Search for the cell housing the specified text and yield its [X, Y] center coordinate. 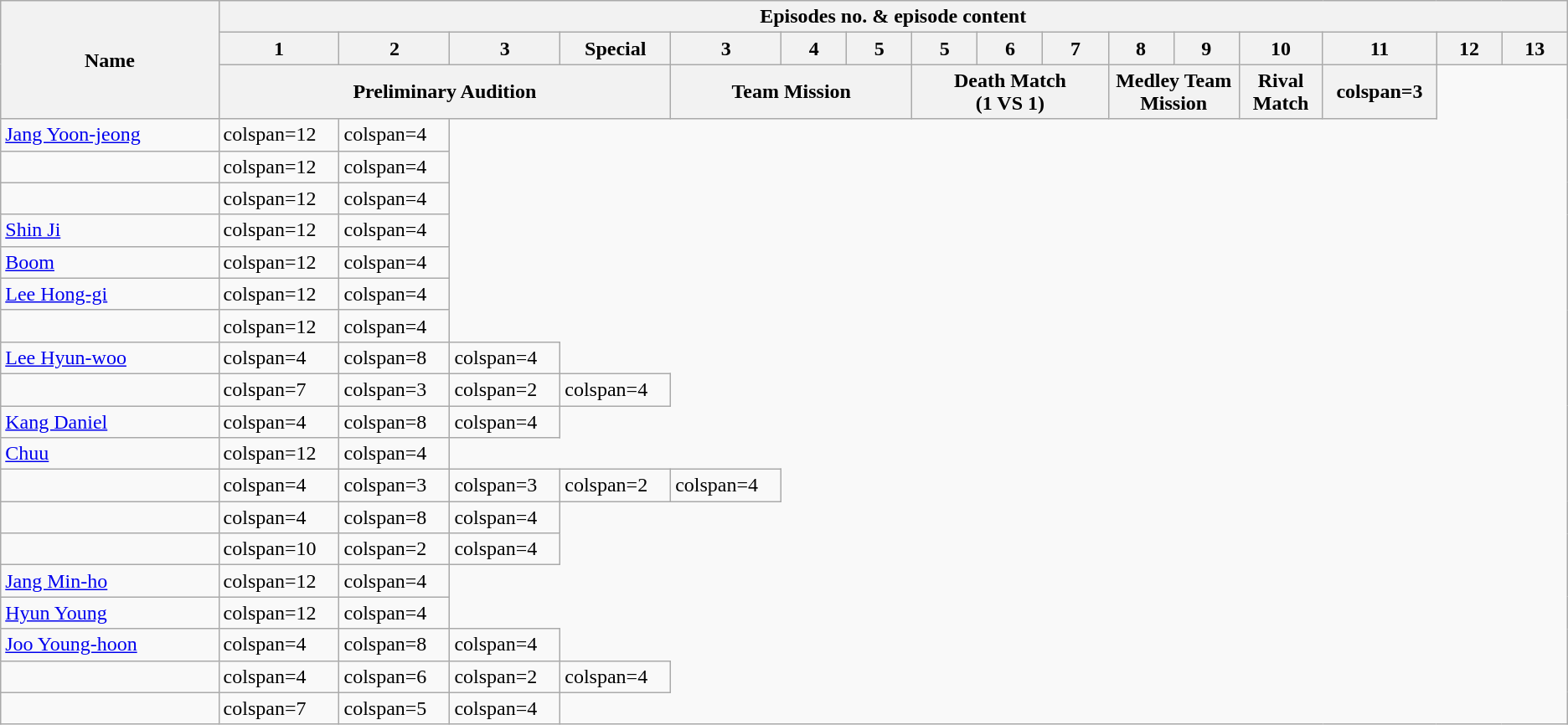
11 [1380, 49]
13 [1534, 49]
4 [814, 49]
Death Match(1 VS 1) [1010, 92]
Rival Match [1281, 92]
1 [279, 49]
12 [1469, 49]
Shin Ji [110, 230]
Jang Min-ho [110, 581]
Lee Hyun-woo [110, 357]
Jang Yoon-jeong [110, 135]
Preliminary Audition [445, 92]
2 [395, 49]
Kang Daniel [110, 421]
Team Mission [792, 92]
Special [616, 49]
colspan=5 [395, 708]
7 [1075, 49]
Name [110, 60]
Medley Team Mission [1173, 92]
Boom [110, 262]
colspan=10 [279, 549]
8 [1141, 49]
6 [1010, 49]
9 [1206, 49]
Lee Hong-gi [110, 294]
Episodes no. & episode content [893, 17]
Chuu [110, 454]
10 [1281, 49]
Hyun Young [110, 613]
Joo Young-hoon [110, 645]
colspan=6 [395, 676]
